Provide the (x, y) coordinate of the cell's center where the given text is located.  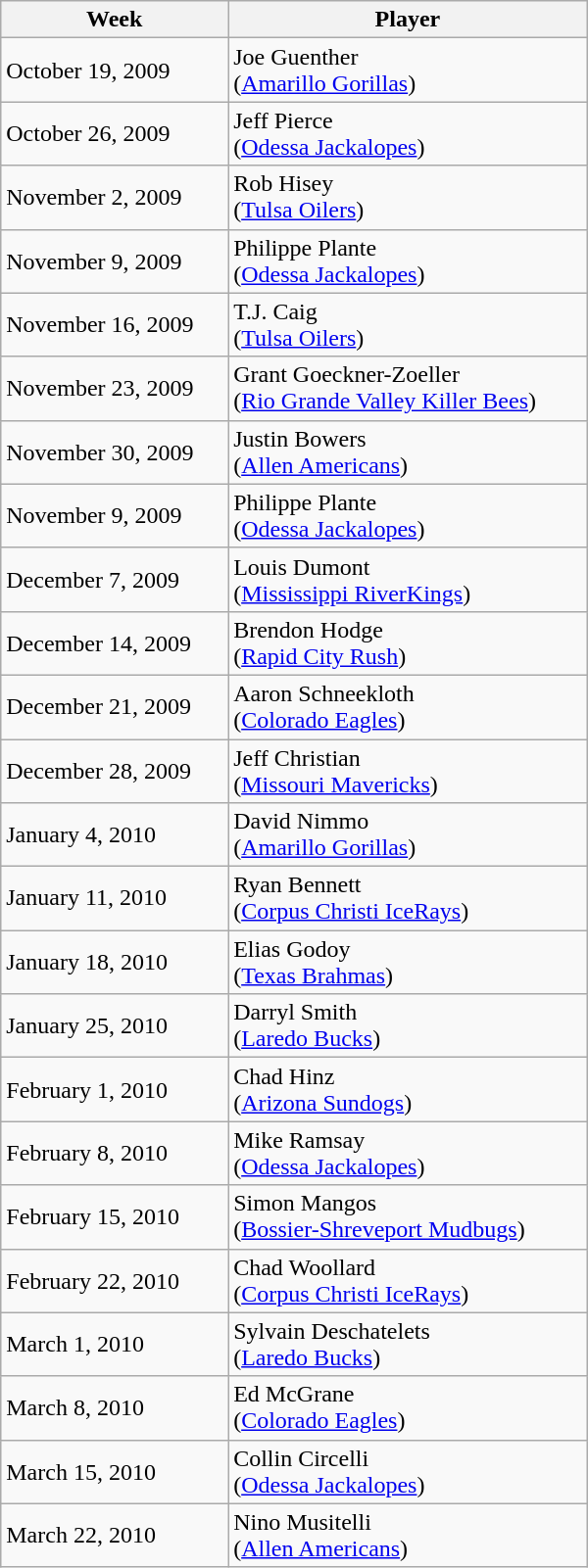
Joe Guenther(Amarillo Gorillas) (408, 71)
David Nimmo(Amarillo Gorillas) (408, 834)
Louis Dumont(Mississippi RiverKings) (408, 580)
January 25, 2010 (115, 1026)
January 18, 2010 (115, 962)
November 23, 2009 (115, 388)
Ed McGrane(Colorado Eagles) (408, 1408)
Ryan Bennett(Corpus Christi IceRays) (408, 899)
December 7, 2009 (115, 580)
October 19, 2009 (115, 71)
Jeff Christian(Missouri Mavericks) (408, 770)
March 15, 2010 (115, 1471)
T.J. Caig(Tulsa Oilers) (408, 325)
Collin Circelli(Odessa Jackalopes) (408, 1471)
February 8, 2010 (115, 1154)
Nino Musitelli(Allen Americans) (408, 1536)
Mike Ramsay(Odessa Jackalopes) (408, 1154)
Player (408, 20)
November 2, 2009 (115, 198)
Rob Hisey(Tulsa Oilers) (408, 198)
October 26, 2009 (115, 133)
Elias Godoy(Texas Brahmas) (408, 962)
March 1, 2010 (115, 1344)
November 16, 2009 (115, 325)
January 11, 2010 (115, 899)
Aaron Schneekloth(Colorado Eagles) (408, 707)
Chad Woollard(Corpus Christi IceRays) (408, 1281)
December 28, 2009 (115, 770)
February 15, 2010 (115, 1216)
Darryl Smith(Laredo Bucks) (408, 1026)
Chad Hinz(Arizona Sundogs) (408, 1089)
Sylvain Deschatelets(Laredo Bucks) (408, 1344)
December 21, 2009 (115, 707)
February 1, 2010 (115, 1089)
Simon Mangos(Bossier-Shreveport Mudbugs) (408, 1216)
Jeff Pierce(Odessa Jackalopes) (408, 133)
December 14, 2009 (115, 642)
Brendon Hodge(Rapid City Rush) (408, 642)
Grant Goeckner-Zoeller(Rio Grande Valley Killer Bees) (408, 388)
March 8, 2010 (115, 1408)
November 30, 2009 (115, 452)
Justin Bowers(Allen Americans) (408, 452)
January 4, 2010 (115, 834)
Week (115, 20)
February 22, 2010 (115, 1281)
March 22, 2010 (115, 1536)
